Provide the [x, y] coordinate of the cell's center where the given text is located.  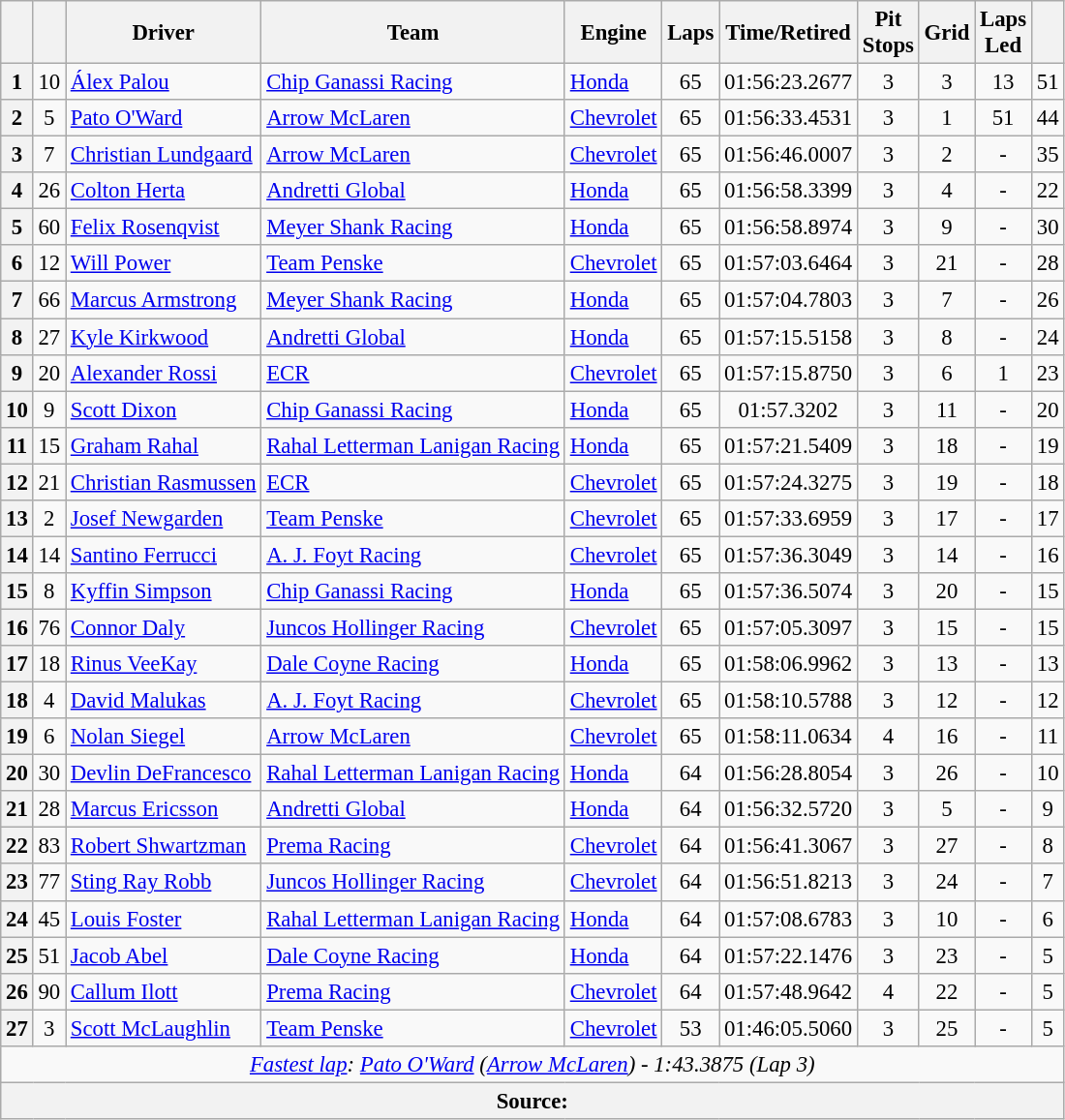
Marcus Armstrong [164, 300]
90 [48, 991]
01:56:32.5720 [788, 809]
53 [691, 1028]
77 [48, 883]
01:58:10.5788 [788, 701]
01:57:48.9642 [788, 991]
01:57:05.3097 [788, 627]
Kyffin Simpson [164, 591]
Graham Rahal [164, 445]
60 [48, 227]
Marcus Ericsson [164, 809]
01:58:06.9962 [788, 664]
LapsLed [1003, 33]
01:56:23.2677 [788, 82]
01:56:58.8974 [788, 227]
01:57:04.7803 [788, 300]
Callum Ilott [164, 991]
Colton Herta [164, 191]
Christian Lundgaard [164, 155]
01:56:46.0007 [788, 155]
Robert Shwartzman [164, 846]
01:57:15.8750 [788, 373]
PitStops [888, 33]
Driver [164, 33]
Scott Dixon [164, 409]
01:57:03.6464 [788, 264]
01:56:33.4531 [788, 118]
01:56:51.8213 [788, 883]
01:57:22.1476 [788, 955]
Time/Retired [788, 33]
Jacob Abel [164, 955]
01:57:08.6783 [788, 919]
Engine [613, 33]
Source: [532, 1101]
Christian Rasmussen [164, 482]
David Malukas [164, 701]
Louis Foster [164, 919]
83 [48, 846]
01:57:15.5158 [788, 337]
01:57:36.5074 [788, 591]
Grid [947, 33]
Rinus VeeKay [164, 664]
01:56:28.8054 [788, 773]
35 [1048, 155]
Sting Ray Robb [164, 883]
01:57:36.3049 [788, 555]
76 [48, 627]
Nolan Siegel [164, 737]
01:57:24.3275 [788, 482]
45 [48, 919]
Pato O'Ward [164, 118]
01:56:58.3399 [788, 191]
Connor Daly [164, 627]
Josef Newgarden [164, 519]
Santino Ferrucci [164, 555]
44 [1048, 118]
Kyle Kirkwood [164, 337]
Álex Palou [164, 82]
01:58:11.0634 [788, 737]
Alexander Rossi [164, 373]
Scott McLaughlin [164, 1028]
Will Power [164, 264]
Fastest lap: Pato O'Ward (Arrow McLaren) - 1:43.3875 (Lap 3) [532, 1065]
01:57:33.6959 [788, 519]
Devlin DeFrancesco [164, 773]
01:56:41.3067 [788, 846]
66 [48, 300]
Team [413, 33]
Laps [691, 33]
01:57.3202 [788, 409]
01:57:21.5409 [788, 445]
01:46:05.5060 [788, 1028]
Felix Rosenqvist [164, 227]
